Detect which cell encompasses the target text, then output its [x, y] center coordinate. 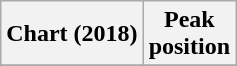
Chart (2018) [72, 34]
Peakposition [189, 34]
